Determine the [x, y] coordinate at the center of the cell enclosing the given text.  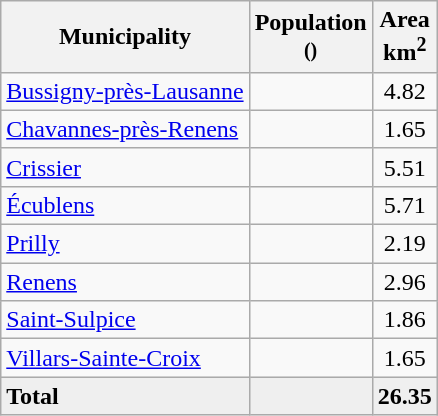
Municipality [125, 37]
Renens [125, 282]
Villars-Sainte-Croix [125, 358]
2.96 [404, 282]
Bussigny-près-Lausanne [125, 91]
26.35 [404, 396]
4.82 [404, 91]
2.19 [404, 244]
Écublens [125, 205]
5.71 [404, 205]
Total [125, 396]
Saint-Sulpice [125, 320]
Chavannes-près-Renens [125, 129]
5.51 [404, 167]
Population() [310, 37]
Prilly [125, 244]
Crissier [125, 167]
1.86 [404, 320]
Area km2 [404, 37]
